Find where the given text appears and provide that cell's center as [x, y] coordinate. 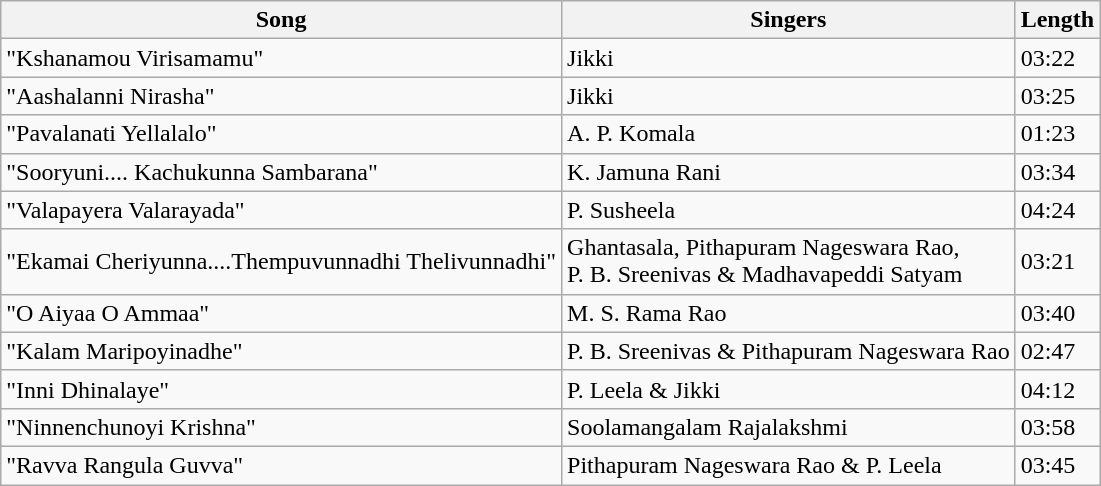
03:40 [1057, 313]
K. Jamuna Rani [789, 172]
03:21 [1057, 262]
P. B. Sreenivas & Pithapuram Nageswara Rao [789, 351]
A. P. Komala [789, 134]
"Ekamai Cheriyunna....Thempuvunnadhi Thelivunnadhi" [282, 262]
"Kalam Maripoyinadhe" [282, 351]
"Ninnenchunoyi Krishna" [282, 427]
01:23 [1057, 134]
"Valapayera Valarayada" [282, 210]
"Aashalanni Nirasha" [282, 96]
Ghantasala, Pithapuram Nageswara Rao,P. B. Sreenivas & Madhavapeddi Satyam [789, 262]
"Ravva Rangula Guvva" [282, 465]
03:45 [1057, 465]
Length [1057, 20]
"Kshanamou Virisamamu" [282, 58]
03:34 [1057, 172]
"Sooryuni.... Kachukunna Sambarana" [282, 172]
Pithapuram Nageswara Rao & P. Leela [789, 465]
03:22 [1057, 58]
M. S. Rama Rao [789, 313]
"Pavalanati Yellalalo" [282, 134]
03:58 [1057, 427]
Singers [789, 20]
"Inni Dhinalaye" [282, 389]
Song [282, 20]
04:12 [1057, 389]
03:25 [1057, 96]
Soolamangalam Rajalakshmi [789, 427]
P. Susheela [789, 210]
P. Leela & Jikki [789, 389]
04:24 [1057, 210]
02:47 [1057, 351]
"O Aiyaa O Ammaa" [282, 313]
